For the text-containing cell, return its midpoint in [x, y] coordinate format. 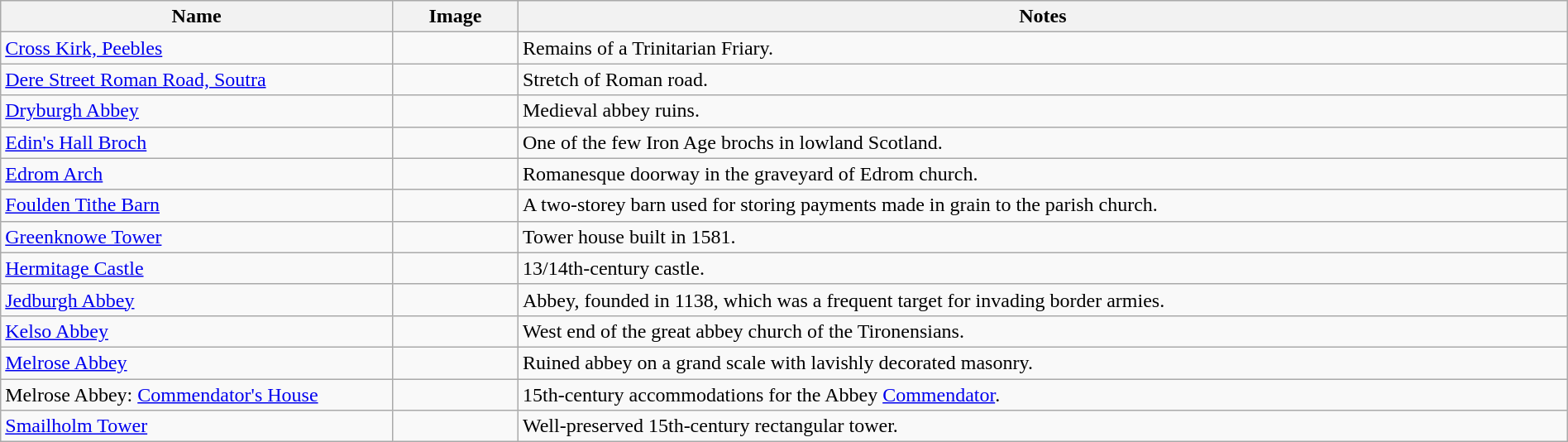
Jedburgh Abbey [197, 300]
Melrose Abbey: Commendator's House [197, 395]
Dryburgh Abbey [197, 111]
Kelso Abbey [197, 331]
Tower house built in 1581. [1042, 237]
Image [455, 17]
Melrose Abbey [197, 363]
Dere Street Roman Road, Soutra [197, 79]
Abbey, founded in 1138, which was a frequent target for invading border armies. [1042, 300]
Medieval abbey ruins. [1042, 111]
Edrom Arch [197, 174]
15th-century accommodations for the Abbey Commendator. [1042, 395]
Remains of a Trinitarian Friary. [1042, 48]
Cross Kirk, Peebles [197, 48]
Ruined abbey on a grand scale with lavishly decorated masonry. [1042, 363]
Greenknowe Tower [197, 237]
Stretch of Roman road. [1042, 79]
Foulden Tithe Barn [197, 205]
Edin's Hall Broch [197, 142]
Hermitage Castle [197, 268]
Romanesque doorway in the graveyard of Edrom church. [1042, 174]
13/14th-century castle. [1042, 268]
A two-storey barn used for storing payments made in grain to the parish church. [1042, 205]
Smailholm Tower [197, 426]
One of the few Iron Age brochs in lowland Scotland. [1042, 142]
Notes [1042, 17]
Name [197, 17]
West end of the great abbey church of the Tironensians. [1042, 331]
Well-preserved 15th-century rectangular tower. [1042, 426]
